Output the (X, Y) coordinate of the center of the cell containing the given text.  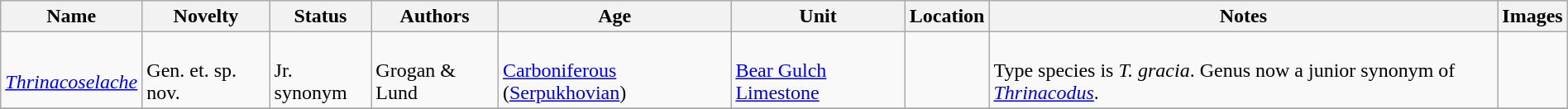
Status (321, 17)
Novelty (206, 17)
Gen. et. sp. nov. (206, 70)
Images (1532, 17)
Bear Gulch Limestone (818, 70)
Thrinacoselache (71, 70)
Jr. synonym (321, 70)
Type species is T. gracia. Genus now a junior synonym of Thrinacodus. (1244, 70)
Carboniferous (Serpukhovian) (614, 70)
Age (614, 17)
Authors (435, 17)
Location (947, 17)
Grogan & Lund (435, 70)
Notes (1244, 17)
Unit (818, 17)
Name (71, 17)
